Return (X, Y) of the center of cell containing provided text 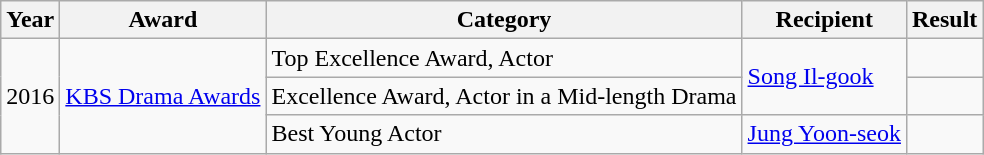
Result (944, 20)
Year (30, 20)
Category (504, 20)
Recipient (824, 20)
Excellence Award, Actor in a Mid-length Drama (504, 96)
Song Il-gook (824, 77)
2016 (30, 96)
Best Young Actor (504, 134)
KBS Drama Awards (163, 96)
Jung Yoon-seok (824, 134)
Award (163, 20)
Top Excellence Award, Actor (504, 58)
